Locate the cell with the specified text and output its (X, Y) center coordinate. 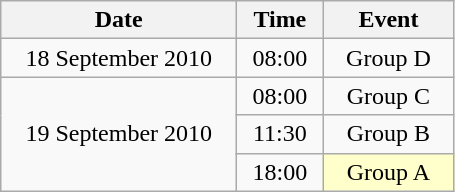
Group A (388, 172)
Date (119, 20)
19 September 2010 (119, 134)
Time (280, 20)
18 September 2010 (119, 58)
Group D (388, 58)
11:30 (280, 134)
18:00 (280, 172)
Group C (388, 96)
Group B (388, 134)
Event (388, 20)
